Scan for the cell matching the given text and deliver its (X, Y) coordinate at center. 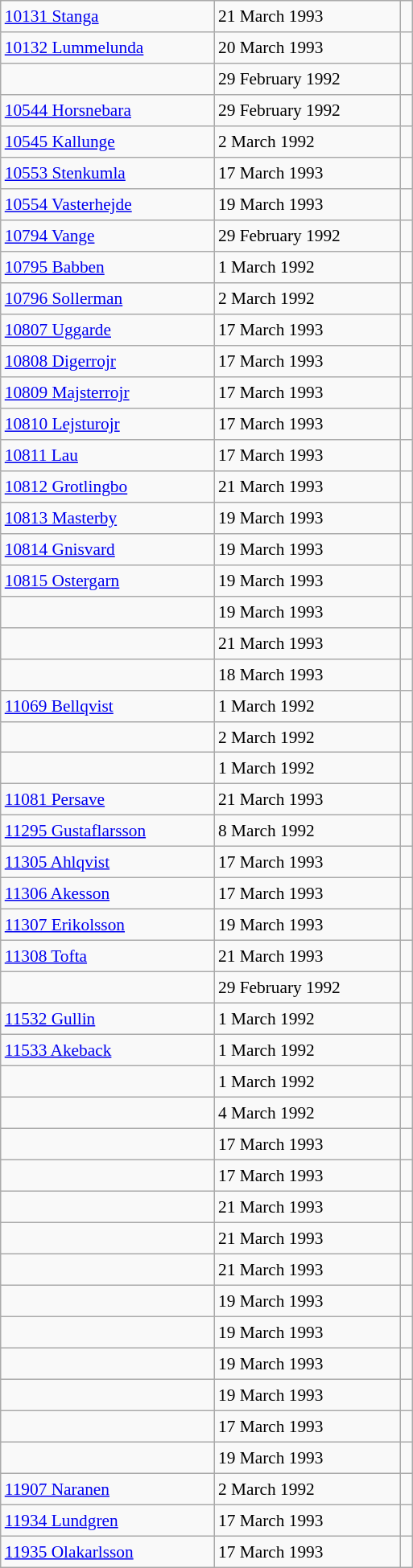
11935 Olakarlsson (108, 1552)
11934 Lundgren (108, 1520)
10545 Kallunge (108, 142)
11533 Akeback (108, 1050)
10795 Babben (108, 267)
11306 Akesson (108, 894)
10808 Digerrojr (108, 362)
10794 Vange (108, 236)
11081 Persave (108, 799)
18 March 1993 (308, 674)
10813 Masterby (108, 518)
11305 Ahlqvist (108, 862)
10809 Majsterrojr (108, 392)
10553 Stenkumla (108, 174)
11907 Naranen (108, 1489)
10807 Uggarde (108, 330)
11308 Tofta (108, 957)
10131 Stanga (108, 16)
11295 Gustaflarsson (108, 831)
10810 Lejsturojr (108, 423)
10554 Vasterhejde (108, 204)
10132 Lummelunda (108, 48)
10796 Sollerman (108, 299)
10815 Ostergarn (108, 581)
8 March 1992 (308, 831)
4 March 1992 (308, 1113)
20 March 1993 (308, 48)
11307 Erikolsson (108, 925)
10811 Lau (108, 455)
10812 Grotlingbo (108, 486)
10814 Gnisvard (108, 548)
11069 Bellqvist (108, 706)
10544 Horsnebara (108, 111)
11532 Gullin (108, 1020)
